Identify which cell holds the provided text, then report its (X, Y) central coordinate. 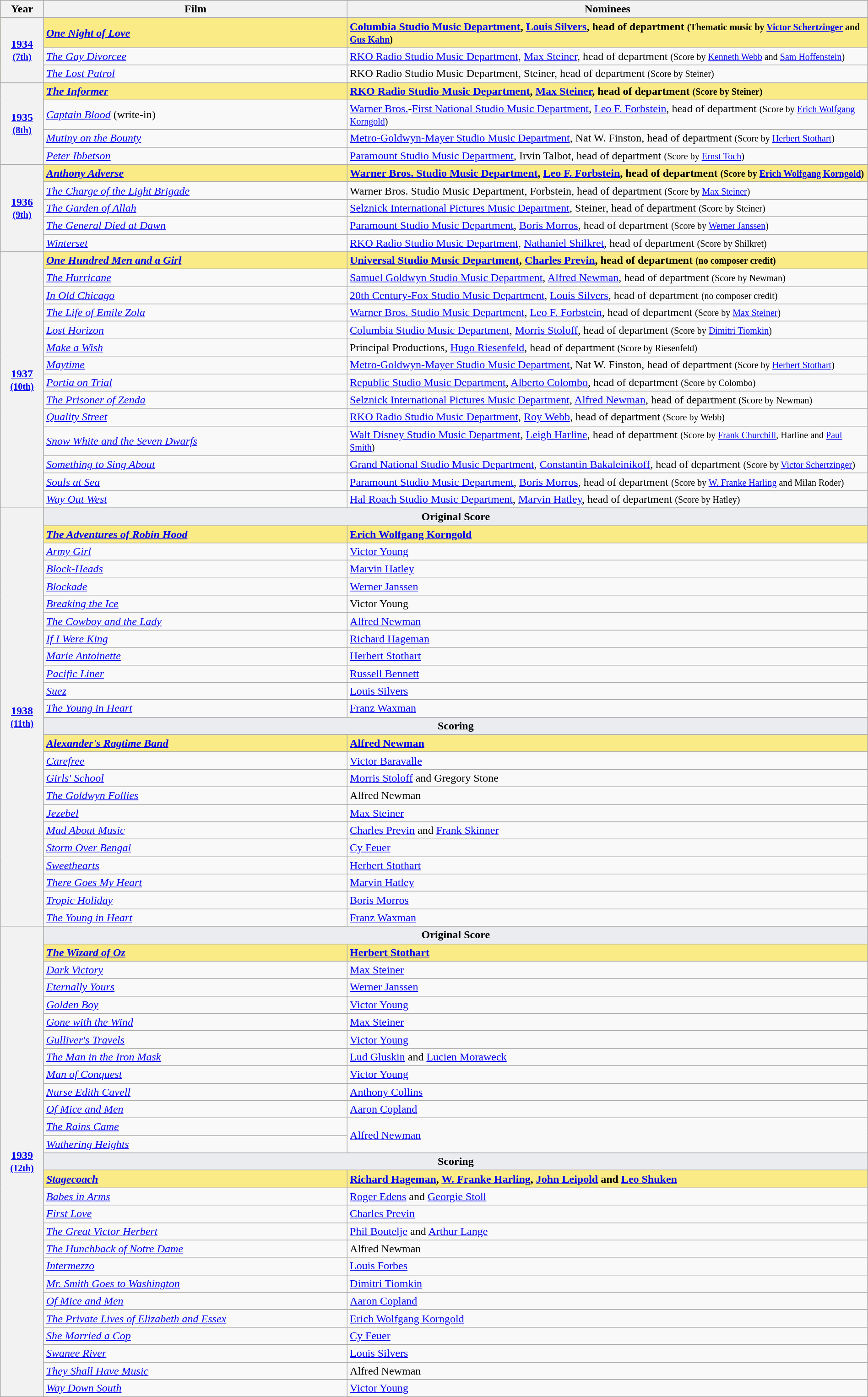
Walt Disney Studio Music Department, Leigh Harline, head of department (Score by Frank Churchill, Harline and Paul Smith) (608, 440)
Russell Bennett (608, 674)
Gulliver's Travels (195, 1039)
Lud Gluskin and Lucien Moraweck (608, 1057)
Something to Sing About (195, 464)
Make a Wish (195, 348)
Snow White and the Seven Dwarfs (195, 440)
The Goldwyn Follies (195, 795)
Republic Studio Music Department, Alberto Colombo, head of department (Score by Colombo) (608, 382)
The Rains Came (195, 1127)
Quality Street (195, 417)
Souls at Sea (195, 482)
The Cowboy and the Lady (195, 621)
Paramount Studio Music Department, Boris Morros, head of department (Score by Werner Janssen) (608, 225)
RKO Radio Studio Music Department, Nathaniel Shilkret, head of department (Score by Shilkret) (608, 243)
Warner Bros. Studio Music Department, Forbstein, head of department (Score by Max Steiner) (608, 190)
Victor Baravalle (608, 761)
Girls' School (195, 778)
1937(10th) (22, 380)
Roger Edens and Georgie Stoll (608, 1196)
Babes in Arms (195, 1196)
Alexander's Ragtime Band (195, 743)
Universal Studio Music Department, Charles Previn, head of department (no composer credit) (608, 261)
Paramount Studio Music Department, Irvin Talbot, head of department (Score by Ernst Toch) (608, 156)
Dimitri Tiomkin (608, 1283)
Eternally Yours (195, 987)
20th Century-Fox Studio Music Department, Louis Silvers, head of department (no composer credit) (608, 295)
1938(11th) (22, 717)
Anthony Adverse (195, 173)
Portia on Trial (195, 382)
Louis Forbes (608, 1266)
Lost Horizon (195, 330)
Way Down South (195, 1388)
RKO Radio Studio Music Department, Max Steiner, head of department (Score by Kenneth Webb and Sam Hoffenstein) (608, 56)
Sweethearts (195, 865)
Mad About Music (195, 831)
Paramount Studio Music Department, Boris Morros, head of department (Score by W. Franke Harling and Milan Roder) (608, 482)
Richard Hageman, W. Franke Harling, John Leipold and Leo Shuken (608, 1179)
Man of Conquest (195, 1074)
RKO Radio Studio Music Department, Max Steiner, head of department (Score by Steiner) (608, 91)
Grand National Studio Music Department, Constantin Bakaleinikoff, head of department (Score by Victor Schertzinger) (608, 464)
The Wizard of Oz (195, 952)
Block-Heads (195, 569)
Way Out West (195, 499)
Year (22, 9)
One Hundred Men and a Girl (195, 261)
1939(12th) (22, 1162)
The Charge of the Light Brigade (195, 190)
Hal Roach Studio Music Department, Marvin Hatley, head of department (Score by Hatley) (608, 499)
Columbia Studio Music Department, Morris Stoloff, head of department (Score by Dimitri Tiomkin) (608, 330)
Selznick International Pictures Music Department, Alfred Newman, head of department (Score by Newman) (608, 400)
Anthony Collins (608, 1092)
Peter Ibbetson (195, 156)
She Married a Cop (195, 1336)
The Prisoner of Zenda (195, 400)
Breaking the Ice (195, 604)
Storm Over Bengal (195, 848)
If I Were King (195, 639)
The Lost Patrol (195, 74)
Jezebel (195, 813)
Dark Victory (195, 970)
1936(9th) (22, 208)
Nominees (608, 9)
Phil Boutelje and Arthur Lange (608, 1231)
One Night of Love (195, 33)
The General Died at Dawn (195, 225)
The Private Lives of Elizabeth and Essex (195, 1318)
Charles Previn (608, 1214)
Captain Blood (write-in) (195, 114)
Warner Bros. Studio Music Department, Leo F. Forbstein, head of department (Score by Erich Wolfgang Korngold) (608, 173)
Blockade (195, 587)
Nurse Edith Cavell (195, 1092)
Mutiny on the Bounty (195, 138)
Suez (195, 691)
Richard Hageman (608, 639)
Morris Stoloff and Gregory Stone (608, 778)
Winterset (195, 243)
Gone with the Wind (195, 1022)
Principal Productions, Hugo Riesenfeld, head of department (Score by Riesenfeld) (608, 348)
The Garden of Allah (195, 208)
The Man in the Iron Mask (195, 1057)
Maytime (195, 365)
The Informer (195, 91)
First Love (195, 1214)
The Life of Emile Zola (195, 313)
Wuthering Heights (195, 1144)
Stagecoach (195, 1179)
In Old Chicago (195, 295)
Carefree (195, 761)
Columbia Studio Music Department, Louis Silvers, head of department (Thematic music by Victor Schertzinger and Gus Kahn) (608, 33)
Intermezzo (195, 1266)
RKO Radio Studio Music Department, Steiner, head of department (Score by Steiner) (608, 74)
Boris Morros (608, 900)
Film (195, 9)
1935(8th) (22, 124)
Army Girl (195, 552)
Tropic Holiday (195, 900)
The Great Victor Herbert (195, 1231)
Golden Boy (195, 1005)
Warner Bros. Studio Music Department, Leo F. Forbstein, head of department (Score by Max Steiner) (608, 313)
Charles Previn and Frank Skinner (608, 831)
Swanee River (195, 1353)
RKO Radio Studio Music Department, Roy Webb, head of department (Score by Webb) (608, 417)
The Hunchback of Notre Dame (195, 1249)
Mr. Smith Goes to Washington (195, 1283)
Marie Antoinette (195, 656)
1934(7th) (22, 50)
Warner Bros.-First National Studio Music Department, Leo F. Forbstein, head of department (Score by Erich Wolfgang Korngold) (608, 114)
Samuel Goldwyn Studio Music Department, Alfred Newman, head of department (Score by Newman) (608, 278)
They Shall Have Music (195, 1370)
The Gay Divorcee (195, 56)
The Adventures of Robin Hood (195, 534)
Pacific Liner (195, 674)
There Goes My Heart (195, 883)
Selznick International Pictures Music Department, Steiner, head of department (Score by Steiner) (608, 208)
The Hurricane (195, 278)
